Pinpoint the cell where the given text exists, returning its (x, y) midpoint coordinate. 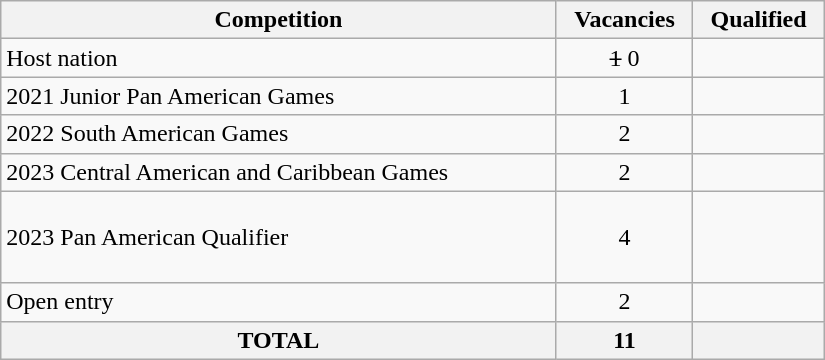
Vacancies (624, 20)
11 (624, 340)
1 0 (624, 58)
Open entry (278, 302)
Qualified (758, 20)
2023 Pan American Qualifier (278, 237)
TOTAL (278, 340)
Competition (278, 20)
2022 South American Games (278, 134)
Host nation (278, 58)
1 (624, 96)
2023 Central American and Caribbean Games (278, 172)
2021 Junior Pan American Games (278, 96)
4 (624, 237)
